Determine the [X, Y] coordinate at the center of the cell enclosing the given text.  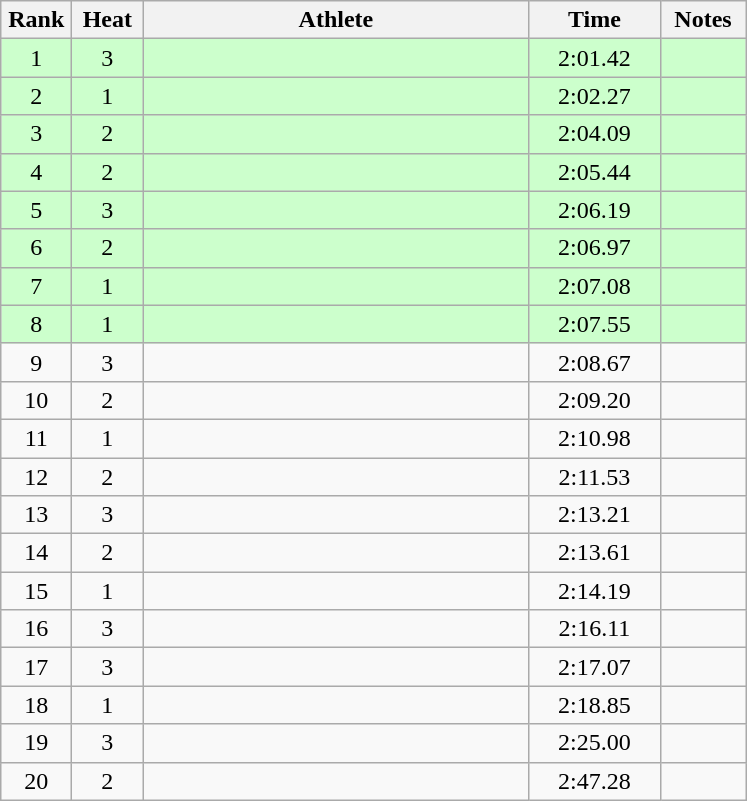
Notes [703, 20]
15 [36, 591]
10 [36, 400]
12 [36, 477]
2:07.55 [594, 324]
7 [36, 286]
2:13.21 [594, 515]
14 [36, 553]
2:10.98 [594, 438]
2:18.85 [594, 705]
2:06.19 [594, 210]
8 [36, 324]
20 [36, 781]
4 [36, 172]
5 [36, 210]
Heat [108, 20]
16 [36, 629]
2:07.08 [594, 286]
2:16.11 [594, 629]
Time [594, 20]
Athlete [336, 20]
2:01.42 [594, 58]
11 [36, 438]
18 [36, 705]
17 [36, 667]
13 [36, 515]
2:13.61 [594, 553]
2:47.28 [594, 781]
Rank [36, 20]
2:05.44 [594, 172]
2:25.00 [594, 743]
19 [36, 743]
2:02.27 [594, 96]
9 [36, 362]
2:04.09 [594, 134]
2:17.07 [594, 667]
2:06.97 [594, 248]
6 [36, 248]
2:09.20 [594, 400]
2:11.53 [594, 477]
2:08.67 [594, 362]
2:14.19 [594, 591]
